Find where the given text appears and provide that cell's center as (x, y) coordinate. 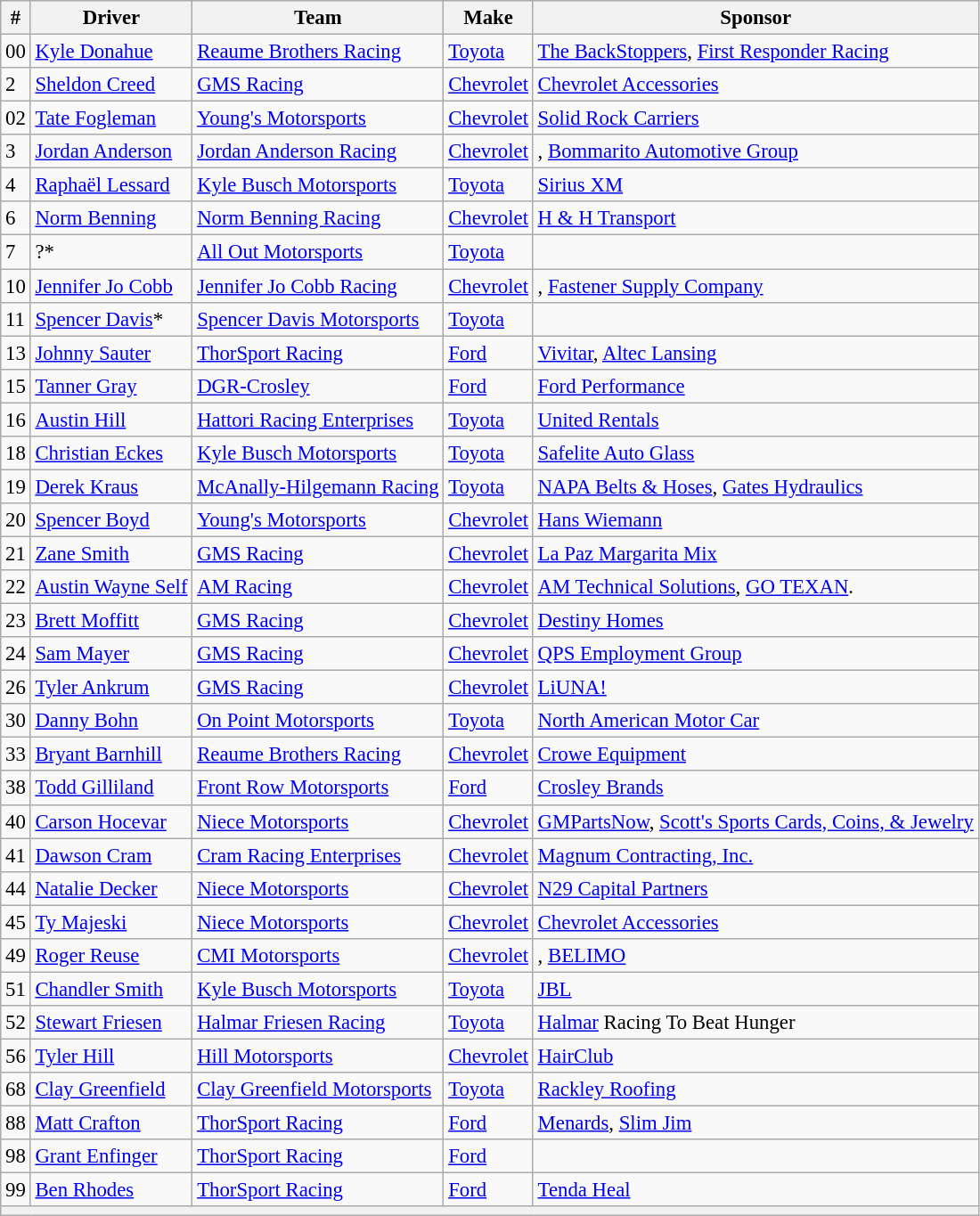
Tanner Gray (111, 386)
51 (16, 989)
NAPA Belts & Hoses, Gates Hydraulics (755, 486)
?* (111, 252)
21 (16, 553)
45 (16, 922)
Spencer Davis Motorsports (318, 319)
La Paz Margarita Mix (755, 553)
Brett Moffitt (111, 621)
Johnny Sauter (111, 353)
88 (16, 1123)
Ben Rhodes (111, 1190)
Clay Greenfield (111, 1090)
10 (16, 286)
41 (16, 855)
Sheldon Creed (111, 85)
38 (16, 788)
Sponsor (755, 18)
99 (16, 1190)
33 (16, 755)
15 (16, 386)
Stewart Friesen (111, 1023)
Tyler Ankrum (111, 688)
4 (16, 185)
Jennifer Jo Cobb (111, 286)
Spencer Davis* (111, 319)
49 (16, 956)
18 (16, 453)
56 (16, 1056)
Hattori Racing Enterprises (318, 420)
19 (16, 486)
Crosley Brands (755, 788)
Hans Wiemann (755, 520)
24 (16, 654)
Destiny Homes (755, 621)
22 (16, 587)
Halmar Friesen Racing (318, 1023)
Solid Rock Carriers (755, 118)
Rackley Roofing (755, 1090)
Zane Smith (111, 553)
Crowe Equipment (755, 755)
52 (16, 1023)
GMPartsNow, Scott's Sports Cards, Coins, & Jewelry (755, 821)
Menards, Slim Jim (755, 1123)
Halmar Racing To Beat Hunger (755, 1023)
00 (16, 52)
Spencer Boyd (111, 520)
, Fastener Supply Company (755, 286)
Tate Fogleman (111, 118)
McAnally-Hilgemann Racing (318, 486)
16 (16, 420)
Matt Crafton (111, 1123)
Ty Majeski (111, 922)
On Point Motorsports (318, 721)
Make (488, 18)
JBL (755, 989)
Grant Enfinger (111, 1156)
02 (16, 118)
13 (16, 353)
40 (16, 821)
Jordan Anderson (111, 151)
DGR-Crosley (318, 386)
Vivitar, Altec Lansing (755, 353)
Bryant Barnhill (111, 755)
# (16, 18)
Chandler Smith (111, 989)
All Out Motorsports (318, 252)
Carson Hocevar (111, 821)
26 (16, 688)
20 (16, 520)
2 (16, 85)
Sirius XM (755, 185)
, Bommarito Automotive Group (755, 151)
Driver (111, 18)
7 (16, 252)
98 (16, 1156)
44 (16, 888)
30 (16, 721)
Christian Eckes (111, 453)
AM Technical Solutions, GO TEXAN. (755, 587)
North American Motor Car (755, 721)
Kyle Donahue (111, 52)
Ford Performance (755, 386)
Safelite Auto Glass (755, 453)
AM Racing (318, 587)
Jennifer Jo Cobb Racing (318, 286)
Natalie Decker (111, 888)
Cram Racing Enterprises (318, 855)
Tyler Hill (111, 1056)
Norm Benning (111, 218)
LiUNA! (755, 688)
QPS Employment Group (755, 654)
Tenda Heal (755, 1190)
Raphaël Lessard (111, 185)
Derek Kraus (111, 486)
Team (318, 18)
Front Row Motorsports (318, 788)
Magnum Contracting, Inc. (755, 855)
Austin Wayne Self (111, 587)
, BELIMO (755, 956)
Dawson Cram (111, 855)
6 (16, 218)
Roger Reuse (111, 956)
23 (16, 621)
Danny Bohn (111, 721)
United Rentals (755, 420)
The BackStoppers, First Responder Racing (755, 52)
11 (16, 319)
Jordan Anderson Racing (318, 151)
Sam Mayer (111, 654)
HairClub (755, 1056)
H & H Transport (755, 218)
3 (16, 151)
68 (16, 1090)
Todd Gilliland (111, 788)
Hill Motorsports (318, 1056)
Norm Benning Racing (318, 218)
N29 Capital Partners (755, 888)
Clay Greenfield Motorsports (318, 1090)
Austin Hill (111, 420)
CMI Motorsports (318, 956)
